Locate the cell with the specified text and output its [x, y] center coordinate. 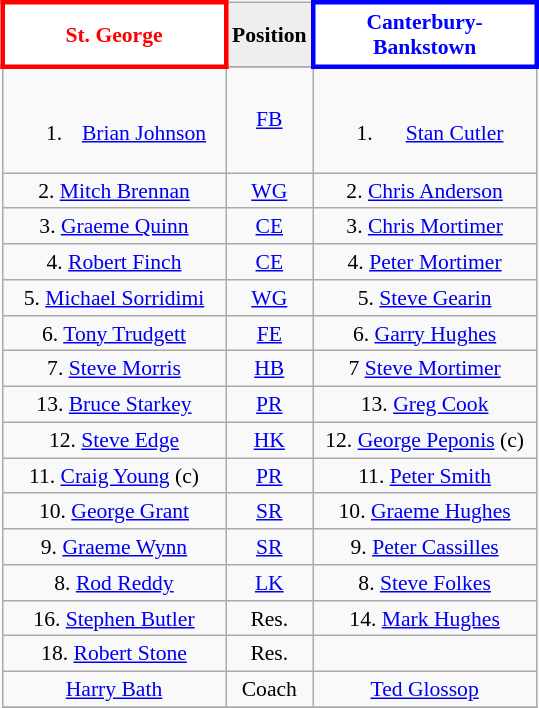
8. Steve Folkes [424, 583]
11. Craig Young (c) [114, 476]
6. Tony Trudgett [114, 333]
13. Bruce Starkey [114, 405]
3. Graeme Quinn [114, 226]
9. Graeme Wynn [114, 547]
14. Mark Hughes [424, 618]
3. Chris Mortimer [424, 226]
10. Graeme Hughes [424, 511]
9. Peter Cassilles [424, 547]
5. Steve Gearin [424, 298]
18. Robert Stone [114, 654]
FE [270, 333]
8. Rod Reddy [114, 583]
Position [270, 35]
Stan Cutler [424, 120]
2. Chris Anderson [424, 191]
HK [270, 440]
Harry Bath [114, 690]
5. Michael Sorridimi [114, 298]
4. Robert Finch [114, 262]
10. George Grant [114, 511]
HB [270, 369]
4. Peter Mortimer [424, 262]
13. Greg Cook [424, 405]
16. Stephen Butler [114, 618]
Coach [270, 690]
7. Steve Morris [114, 369]
12. George Peponis (c) [424, 440]
LK [270, 583]
Canterbury-Bankstown [424, 35]
11. Peter Smith [424, 476]
2. Mitch Brennan [114, 191]
7 Steve Mortimer [424, 369]
Brian Johnson [114, 120]
12. Steve Edge [114, 440]
Ted Glossop [424, 690]
FB [270, 120]
St. George [114, 35]
6. Garry Hughes [424, 333]
